Scan for the cell matching the given text and deliver its [x, y] coordinate at center. 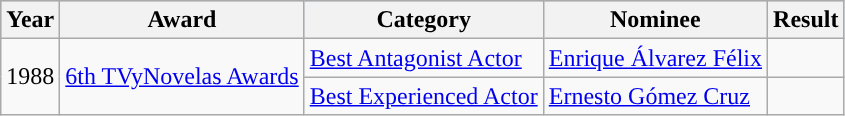
Result [806, 20]
Best Experienced Actor [424, 96]
Best Antagonist Actor [424, 58]
Category [424, 20]
Award [182, 20]
6th TVyNovelas Awards [182, 77]
Year [30, 20]
1988 [30, 77]
Ernesto Gómez Cruz [655, 96]
Enrique Álvarez Félix [655, 58]
Nominee [655, 20]
